Pinpoint the cell where the given text exists, returning its [X, Y] midpoint coordinate. 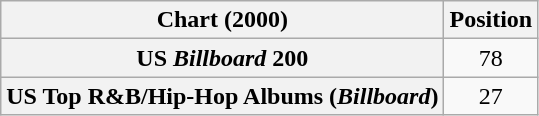
US Billboard 200 [222, 58]
27 [491, 96]
Position [491, 20]
Chart (2000) [222, 20]
US Top R&B/Hip-Hop Albums (Billboard) [222, 96]
78 [491, 58]
